Detect which cell encompasses the target text, then output its [x, y] center coordinate. 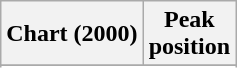
Peakposition [189, 34]
Chart (2000) [72, 34]
